Search for the cell housing the specified text and yield its (x, y) center coordinate. 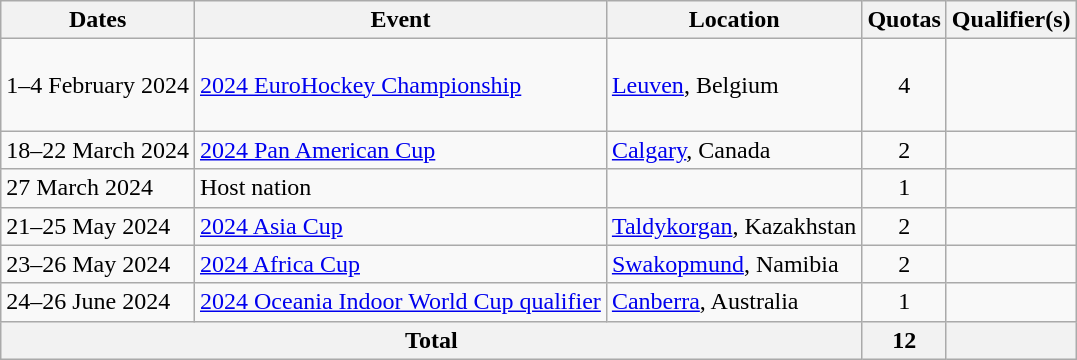
21–25 May 2024 (98, 226)
Swakopmund, Namibia (734, 264)
24–26 June 2024 (98, 302)
4 (904, 85)
Total (432, 340)
12 (904, 340)
Dates (98, 20)
23–26 May 2024 (98, 264)
Event (400, 20)
2024 Oceania Indoor World Cup qualifier (400, 302)
2024 Asia Cup (400, 226)
27 March 2024 (98, 188)
Canberra, Australia (734, 302)
18–22 March 2024 (98, 150)
Leuven, Belgium (734, 85)
2024 EuroHockey Championship (400, 85)
Quotas (904, 20)
Location (734, 20)
Calgary, Canada (734, 150)
2024 Pan American Cup (400, 150)
Host nation (400, 188)
Taldykorgan, Kazakhstan (734, 226)
Qualifier(s) (1011, 20)
1–4 February 2024 (98, 85)
2024 Africa Cup (400, 264)
